Pinpoint the cell where the given text exists, returning its (x, y) midpoint coordinate. 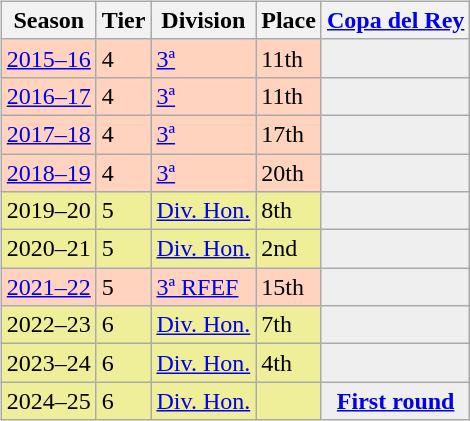
2015–16 (48, 58)
17th (289, 134)
2021–22 (48, 287)
Tier (124, 20)
First round (395, 401)
Copa del Rey (395, 20)
2024–25 (48, 401)
15th (289, 287)
2019–20 (48, 211)
2018–19 (48, 173)
2nd (289, 249)
Season (48, 20)
20th (289, 173)
4th (289, 363)
3ª RFEF (204, 287)
2022–23 (48, 325)
2020–21 (48, 249)
Place (289, 20)
8th (289, 211)
7th (289, 325)
2017–18 (48, 134)
2016–17 (48, 96)
Division (204, 20)
2023–24 (48, 363)
